Extract the [x, y] coordinate from the center of the cell holding the provided text.  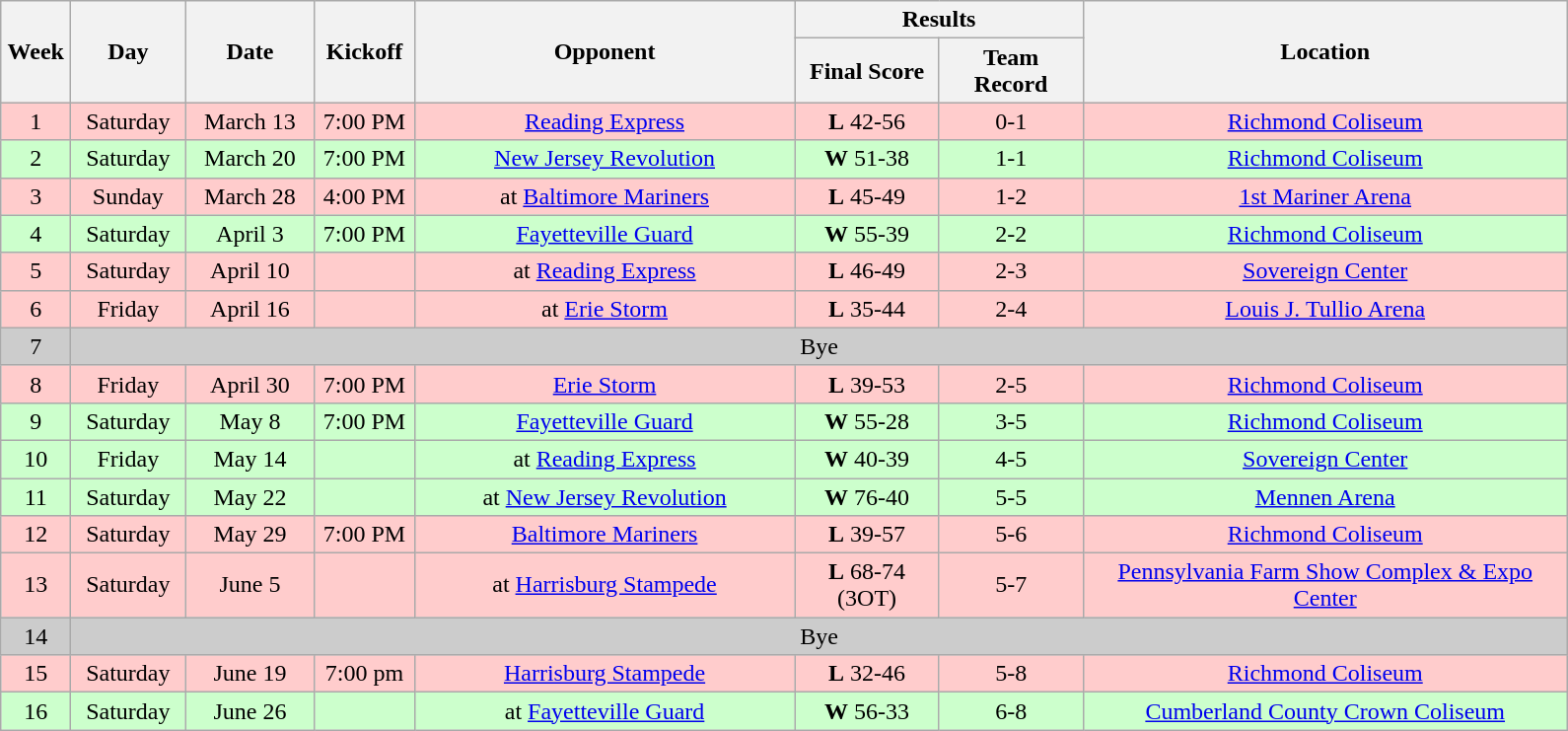
Date [250, 51]
5 [36, 271]
L 46-49 [867, 271]
Sunday [128, 196]
L 45-49 [867, 196]
12 [36, 535]
May 29 [250, 535]
0-1 [1011, 121]
6-8 [1011, 711]
1st Mariner Arena [1325, 196]
March 20 [250, 159]
June 19 [250, 674]
W 76-40 [867, 496]
Cumberland County Crown Coliseum [1325, 711]
L 35-44 [867, 309]
L 39-53 [867, 384]
at Harrisburg Stampede [605, 586]
L 42-56 [867, 121]
2-4 [1011, 309]
9 [36, 421]
3 [36, 196]
Baltimore Mariners [605, 535]
2-2 [1011, 234]
2-3 [1011, 271]
May 14 [250, 459]
3-5 [1011, 421]
Final Score [867, 71]
at New Jersey Revolution [605, 496]
Pennsylvania Farm Show Complex & Expo Center [1325, 586]
April 30 [250, 384]
W 55-39 [867, 234]
May 22 [250, 496]
at Fayetteville Guard [605, 711]
L 32-46 [867, 674]
4-5 [1011, 459]
Results [939, 20]
Louis J. Tullio Arena [1325, 309]
15 [36, 674]
5-8 [1011, 674]
4 [36, 234]
13 [36, 586]
March 13 [250, 121]
at Baltimore Mariners [605, 196]
5-6 [1011, 535]
L 39-57 [867, 535]
W 40-39 [867, 459]
Location [1325, 51]
New Jersey Revolution [605, 159]
10 [36, 459]
Week [36, 51]
Mennen Arena [1325, 496]
June 26 [250, 711]
1-2 [1011, 196]
5-5 [1011, 496]
Day [128, 51]
14 [36, 636]
Reading Express [605, 121]
at Erie Storm [605, 309]
Team Record [1011, 71]
2 [36, 159]
W 51-38 [867, 159]
6 [36, 309]
Harrisburg Stampede [605, 674]
1-1 [1011, 159]
Opponent [605, 51]
L 68-74 (3OT) [867, 586]
W 55-28 [867, 421]
11 [36, 496]
7 [36, 346]
May 8 [250, 421]
June 5 [250, 586]
April 10 [250, 271]
Kickoff [365, 51]
2-5 [1011, 384]
W 56-33 [867, 711]
April 16 [250, 309]
1 [36, 121]
April 3 [250, 234]
Erie Storm [605, 384]
8 [36, 384]
5-7 [1011, 586]
March 28 [250, 196]
4:00 PM [365, 196]
7:00 pm [365, 674]
16 [36, 711]
